Locate the cell with the specified text and output its (X, Y) center coordinate. 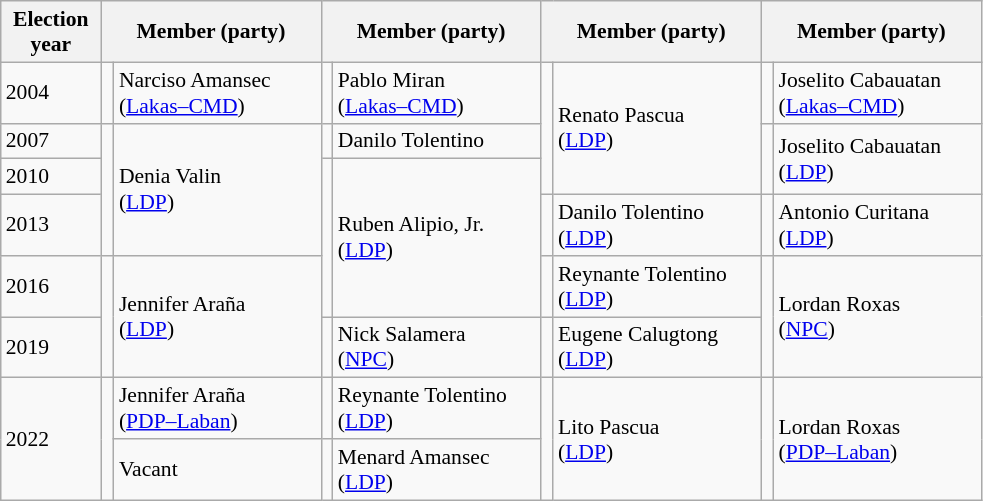
Ruben Alipio, Jr.(LDP) (437, 238)
2010 (51, 177)
Renato Pascua(LDP) (657, 128)
2004 (51, 92)
Pablo Miran(Lakas–CMD) (437, 92)
2022 (51, 439)
Danilo Tolentino(LDP) (657, 226)
Lito Pascua(LDP) (657, 439)
Denia Valin(LDP) (218, 189)
Nick Salamera(NPC) (437, 348)
Lordan Roxas(PDP–Laban) (877, 439)
Eugene Calugtong(LDP) (657, 348)
2007 (51, 141)
Danilo Tolentino (437, 141)
Menard Amansec(LDP) (437, 470)
Jennifer Araña(PDP–Laban) (218, 408)
Electionyear (51, 32)
Joselito Cabauatan(LDP) (877, 158)
Antonio Curitana(LDP) (877, 226)
Vacant (218, 470)
Narciso Amansec(Lakas–CMD) (218, 92)
Jennifer Araña(LDP) (218, 317)
2013 (51, 226)
Joselito Cabauatan(Lakas–CMD) (877, 92)
2019 (51, 348)
Lordan Roxas(NPC) (877, 317)
2016 (51, 286)
